Find where the given text appears and provide that cell's center as (x, y) coordinate. 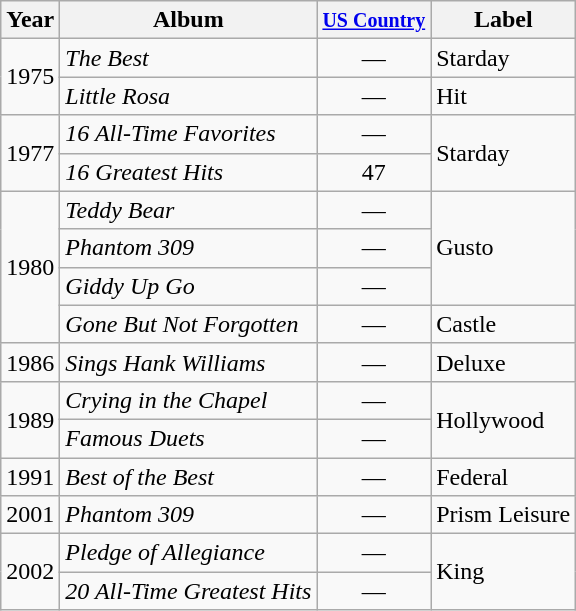
1975 (30, 77)
Gusto (504, 248)
Year (30, 20)
Prism Leisure (504, 515)
1980 (30, 267)
The Best (188, 58)
Castle (504, 324)
1986 (30, 362)
Label (504, 20)
Pledge of Allegiance (188, 553)
Teddy Bear (188, 210)
Album (188, 20)
1989 (30, 419)
King (504, 572)
16 All-Time Favorites (188, 134)
16 Greatest Hits (188, 172)
2002 (30, 572)
Little Rosa (188, 96)
1977 (30, 153)
2001 (30, 515)
47 (374, 172)
Hollywood (504, 419)
20 All-Time Greatest Hits (188, 591)
US Country (374, 20)
Best of the Best (188, 477)
Gone But Not Forgotten (188, 324)
1991 (30, 477)
Deluxe (504, 362)
Sings Hank Williams (188, 362)
Hit (504, 96)
Famous Duets (188, 438)
Federal (504, 477)
Crying in the Chapel (188, 400)
Giddy Up Go (188, 286)
